Determine the [x, y] coordinate at the center of the cell enclosing the given text.  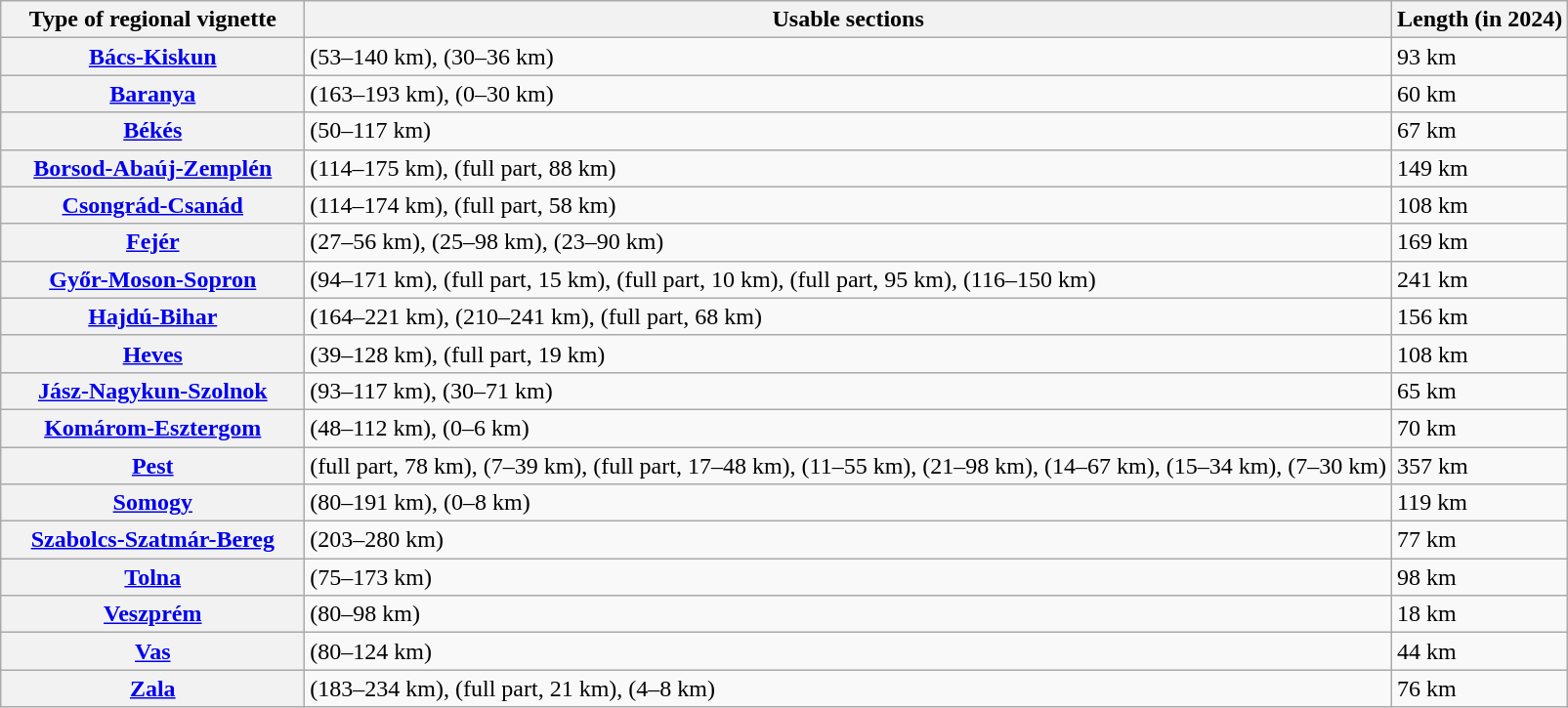
Usable sections [848, 20]
76 km [1479, 688]
(80–98 km) [848, 614]
(80–191 km), (0–8 km) [848, 503]
(163–193 km), (0–30 km) [848, 94]
(53–140 km), (30–36 km) [848, 57]
Győr-Moson-Sopron [152, 279]
93 km [1479, 57]
Hajdú-Bihar [152, 316]
(48–112 km), (0–6 km) [848, 428]
(50–117 km) [848, 131]
357 km [1479, 466]
98 km [1479, 577]
(114–174 km), (full part, 58 km) [848, 205]
169 km [1479, 242]
Csongrád-Csanád [152, 205]
Length (in 2024) [1479, 20]
Békés [152, 131]
60 km [1479, 94]
(183–234 km), (full part, 21 km), (4–8 km) [848, 688]
(27–56 km), (25–98 km), (23–90 km) [848, 242]
(39–128 km), (full part, 19 km) [848, 354]
Baranya [152, 94]
(80–124 km) [848, 651]
67 km [1479, 131]
156 km [1479, 316]
77 km [1479, 540]
Somogy [152, 503]
Zala [152, 688]
18 km [1479, 614]
(93–117 km), (30–71 km) [848, 391]
(114–175 km), (full part, 88 km) [848, 168]
65 km [1479, 391]
Heves [152, 354]
Vas [152, 651]
149 km [1479, 168]
119 km [1479, 503]
Veszprém [152, 614]
(full part, 78 km), (7–39 km), (full part, 17–48 km), (11–55 km), (21–98 km), (14–67 km), (15–34 km), (7–30 km) [848, 466]
241 km [1479, 279]
(203–280 km) [848, 540]
(75–173 km) [848, 577]
(94–171 km), (full part, 15 km), (full part, 10 km), (full part, 95 km), (116–150 km) [848, 279]
44 km [1479, 651]
Komárom-Esztergom [152, 428]
Jász-Nagykun-Szolnok [152, 391]
Borsod-Abaúj-Zemplén [152, 168]
Type of regional vignette [152, 20]
Tolna [152, 577]
(164–221 km), (210–241 km), (full part, 68 km) [848, 316]
Szabolcs-Szatmár-Bereg [152, 540]
Fejér [152, 242]
Bács-Kiskun [152, 57]
Pest [152, 466]
70 km [1479, 428]
